Capture the cell that displays the provided text and extract its [X, Y] central coordinate. 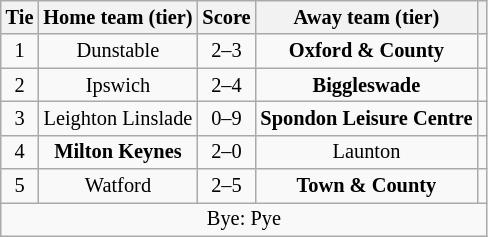
Town & County [366, 186]
Ipswich [118, 85]
Bye: Pye [244, 219]
Milton Keynes [118, 152]
0–9 [226, 118]
Launton [366, 152]
Watford [118, 186]
2–4 [226, 85]
2–3 [226, 51]
3 [20, 118]
2–5 [226, 186]
Biggleswade [366, 85]
5 [20, 186]
2–0 [226, 152]
Home team (tier) [118, 17]
Dunstable [118, 51]
1 [20, 51]
Away team (tier) [366, 17]
Oxford & County [366, 51]
Score [226, 17]
2 [20, 85]
4 [20, 152]
Leighton Linslade [118, 118]
Tie [20, 17]
Spondon Leisure Centre [366, 118]
